Output the [x, y] coordinate of the center of the cell containing the given text.  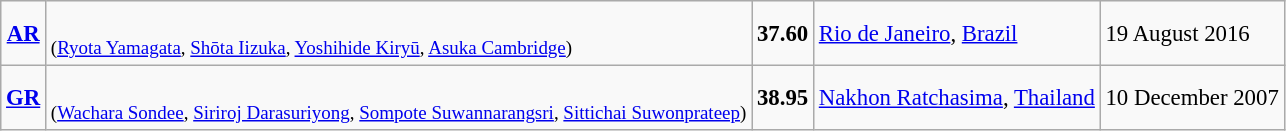
AR [24, 34]
(Ryota Yamagata, Shōta Iizuka, Yoshihide Kiryū, Asuka Cambridge) [399, 34]
Nakhon Ratchasima, Thailand [956, 98]
38.95 [783, 98]
37.60 [783, 34]
GR [24, 98]
19 August 2016 [1192, 34]
Rio de Janeiro, Brazil [956, 34]
(Wachara Sondee, Siriroj Darasuriyong, Sompote Suwannarangsri, Sittichai Suwonprateep) [399, 98]
10 December 2007 [1192, 98]
